Locate the cell with the specified text and output its (x, y) center coordinate. 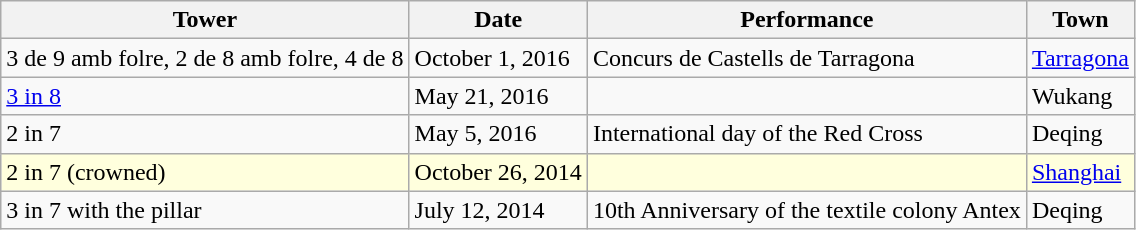
10th Anniversary of the textile colony Antex (806, 210)
3 in 8 (205, 96)
Shanghai (1080, 172)
Wukang (1080, 96)
3 in 7 with the pillar (205, 210)
October 26, 2014 (498, 172)
May 21, 2016 (498, 96)
Concurs de Castells de Tarragona (806, 58)
Tarragona (1080, 58)
October 1, 2016 (498, 58)
2 in 7 (205, 134)
Date (498, 20)
July 12, 2014 (498, 210)
Town (1080, 20)
2 in 7 (crowned) (205, 172)
Tower (205, 20)
May 5, 2016 (498, 134)
3 de 9 amb folre, 2 de 8 amb folre, 4 de 8 (205, 58)
International day of the Red Cross (806, 134)
Performance (806, 20)
